Identify which cell holds the provided text, then report its (X, Y) central coordinate. 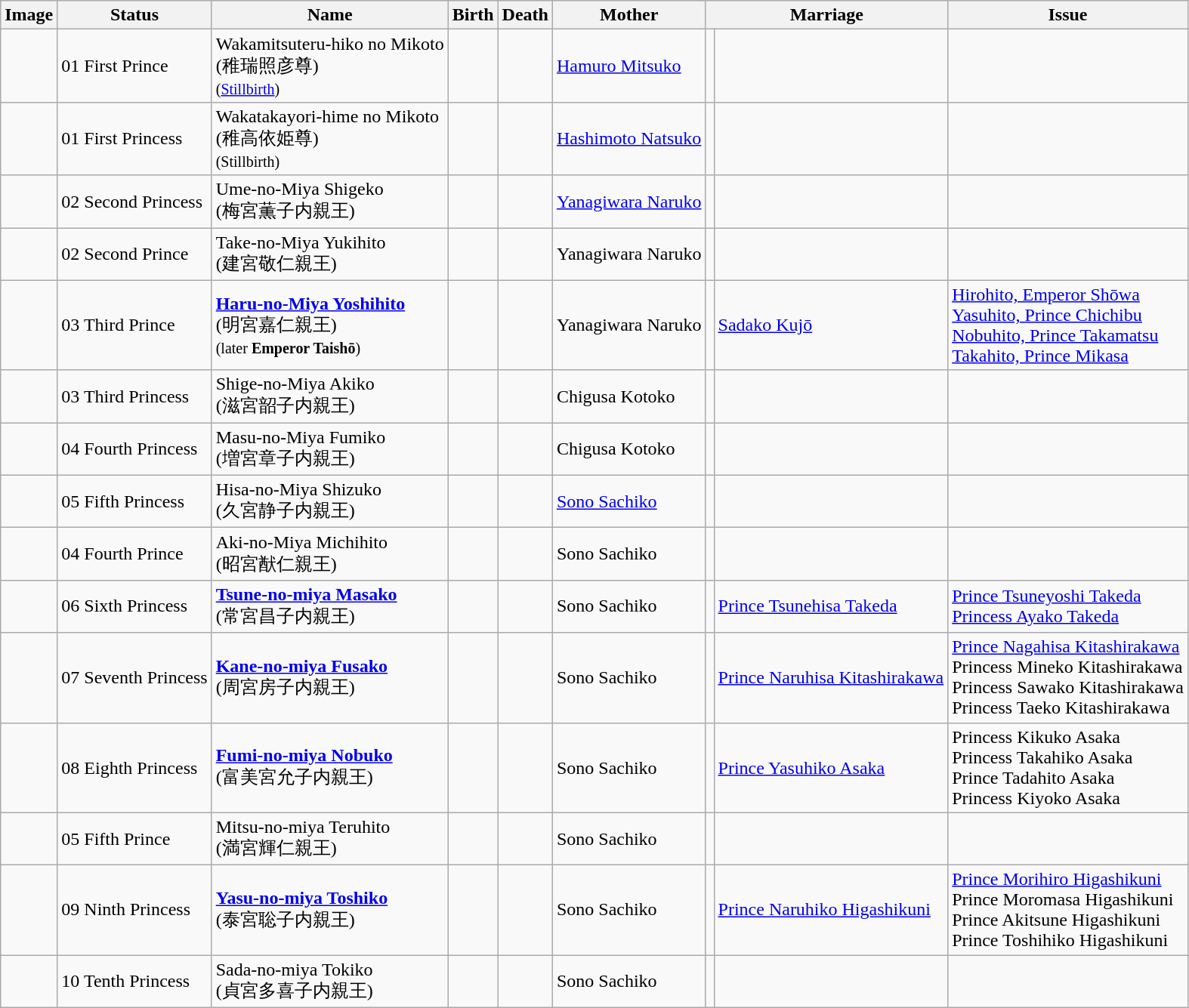
04 Fourth Prince (134, 554)
Marriage (826, 15)
Haru-no-Miya Yoshihito(明宮嘉仁親王)(later Emperor Taishō) (329, 325)
06 Sixth Princess (134, 606)
Prince Morihiro HigashikuniPrince Moromasa HigashikuniPrince Akitsune HigashikuniPrince Toshihiko Higashikuni (1068, 911)
01 First Princess (134, 139)
Death (525, 15)
04 Fourth Princess (134, 449)
Prince Naruhisa Kitashirakawa (831, 678)
Prince Nagahisa KitashirakawaPrincess Mineko KitashirakawaPrincess Sawako KitashirakawaPrincess Taeko Kitashirakawa (1068, 678)
Fumi-no-miya Nobuko(富美宮允子内親王) (329, 767)
Name (329, 15)
03 Third Prince (134, 325)
Hamuro Mitsuko (628, 66)
Kane-no-miya Fusako(周宮房子内親王) (329, 678)
Hashimoto Natsuko (628, 139)
Masu-no-Miya Fumiko(増宮章子内親王) (329, 449)
Ume-no-Miya Shigeko(梅宮薫子内親王) (329, 202)
Hisa-no-Miya Shizuko(久宮静子内親王) (329, 501)
Prince Yasuhiko Asaka (831, 767)
Mother (628, 15)
02 Second Princess (134, 202)
Tsune-no-miya Masako(常宮昌子内親王) (329, 606)
03 Third Princess (134, 396)
10 Tenth Princess (134, 982)
Wakamitsuteru-hiko no Mikoto(稚瑞照彦尊)(Stillbirth) (329, 66)
Prince Tsuneyoshi TakedaPrincess Ayako Takeda (1068, 606)
Sada-no-miya Tokiko(貞宮多喜子内親王) (329, 982)
Status (134, 15)
02 Second Prince (134, 254)
07 Seventh Princess (134, 678)
Wakatakayori-hime no Mikoto(稚高依姫尊)(Stillbirth) (329, 139)
Image (29, 15)
Hirohito, Emperor ShōwaYasuhito, Prince ChichibuNobuhito, Prince TakamatsuTakahito, Prince Mikasa (1068, 325)
Issue (1068, 15)
09 Ninth Princess (134, 911)
05 Fifth Princess (134, 501)
Prince Naruhiko Higashikuni (831, 911)
Aki-no-Miya Michihito(昭宮猷仁親王) (329, 554)
01 First Prince (134, 66)
Take-no-Miya Yukihito(建宮敬仁親王) (329, 254)
Birth (473, 15)
Yasu-no-miya Toshiko(泰宮聡子内親王) (329, 911)
Mitsu-no-miya Teruhito(満宮輝仁親王) (329, 839)
Sadako Kujō (831, 325)
Shige-no-Miya Akiko(滋宮韶子内親王) (329, 396)
Prince Tsunehisa Takeda (831, 606)
05 Fifth Prince (134, 839)
Princess Kikuko AsakaPrincess Takahiko AsakaPrince Tadahito AsakaPrincess Kiyoko Asaka (1068, 767)
08 Eighth Princess (134, 767)
